Determine the [X, Y] coordinate at the center of the cell enclosing the given text.  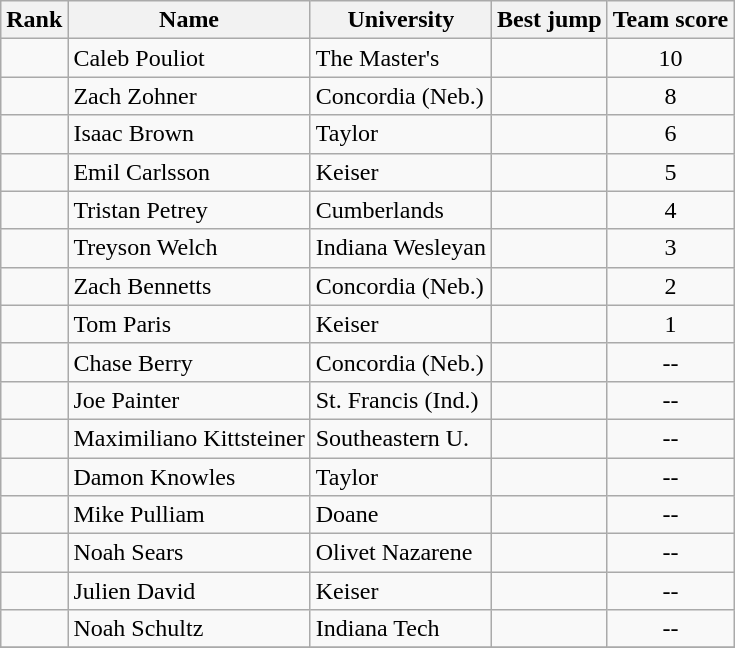
6 [670, 134]
Caleb Pouliot [189, 58]
St. Francis (Ind.) [400, 400]
Best jump [550, 20]
The Master's [400, 58]
Name [189, 20]
10 [670, 58]
Treyson Welch [189, 248]
Damon Knowles [189, 477]
Indiana Tech [400, 629]
Chase Berry [189, 362]
3 [670, 248]
Team score [670, 20]
Rank [34, 20]
University [400, 20]
Maximiliano Kittsteiner [189, 438]
Noah Schultz [189, 629]
Tom Paris [189, 324]
Cumberlands [400, 210]
Emil Carlsson [189, 172]
Julien David [189, 591]
Joe Painter [189, 400]
Olivet Nazarene [400, 553]
Isaac Brown [189, 134]
Indiana Wesleyan [400, 248]
Tristan Petrey [189, 210]
2 [670, 286]
8 [670, 96]
5 [670, 172]
Doane [400, 515]
Zach Bennetts [189, 286]
Noah Sears [189, 553]
1 [670, 324]
Zach Zohner [189, 96]
4 [670, 210]
Mike Pulliam [189, 515]
Southeastern U. [400, 438]
